Identify which cell holds the provided text, then report its (x, y) central coordinate. 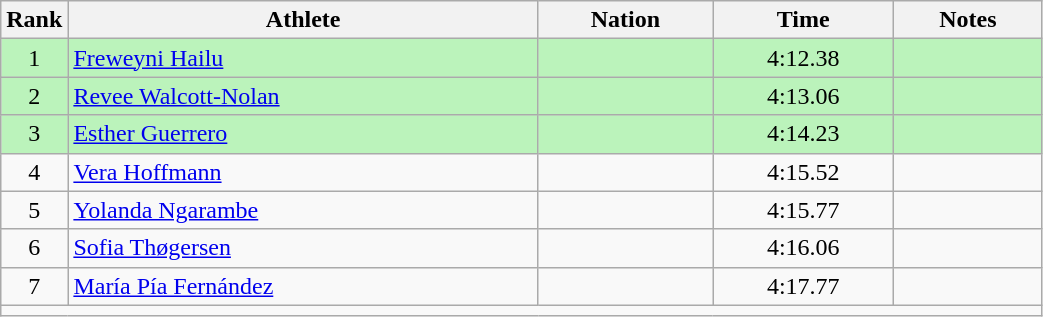
4:15.52 (804, 172)
Revee Walcott-Nolan (304, 96)
4:16.06 (804, 248)
Time (804, 20)
4:17.77 (804, 286)
5 (34, 210)
4:13.06 (804, 96)
Rank (34, 20)
Vera Hoffmann (304, 172)
4 (34, 172)
Notes (968, 20)
Yolanda Ngarambe (304, 210)
Athlete (304, 20)
Esther Guerrero (304, 134)
María Pía Fernández (304, 286)
Nation (625, 20)
1 (34, 58)
7 (34, 286)
6 (34, 248)
4:12.38 (804, 58)
3 (34, 134)
2 (34, 96)
Sofia Thøgersen (304, 248)
4:15.77 (804, 210)
Freweyni Hailu (304, 58)
4:14.23 (804, 134)
